Identify which cell holds the provided text, then report its (x, y) central coordinate. 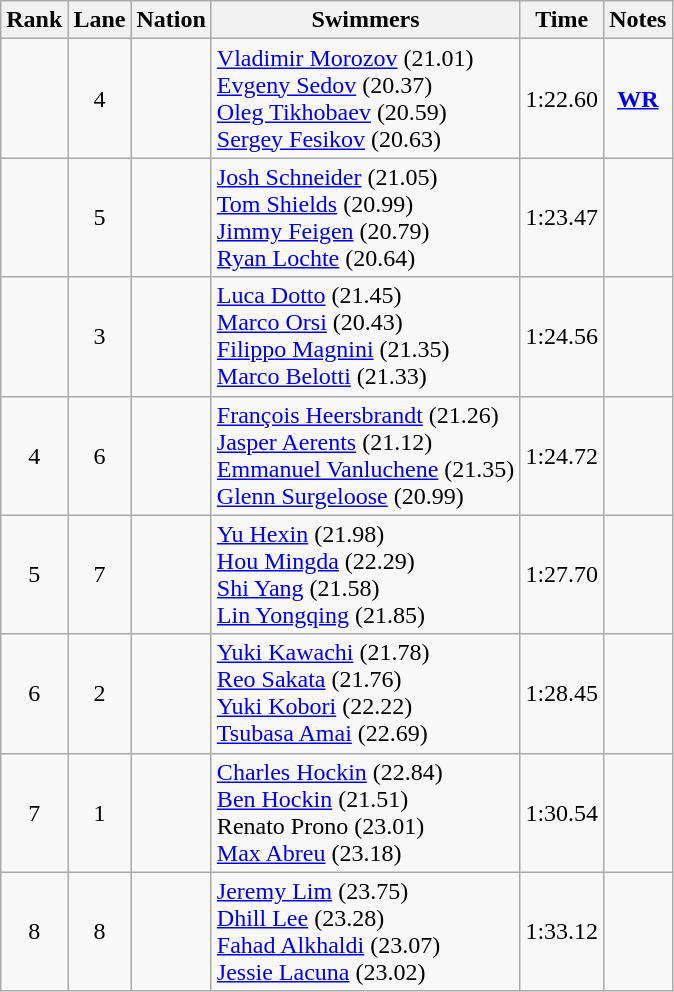
Time (562, 20)
Nation (171, 20)
WR (638, 98)
Lane (100, 20)
Notes (638, 20)
2 (100, 694)
Luca Dotto (21.45)Marco Orsi (20.43)Filippo Magnini (21.35)Marco Belotti (21.33) (366, 336)
1:22.60 (562, 98)
1 (100, 812)
Swimmers (366, 20)
Charles Hockin (22.84)Ben Hockin (21.51)Renato Prono (23.01)Max Abreu (23.18) (366, 812)
1:30.54 (562, 812)
3 (100, 336)
Yuki Kawachi (21.78)Reo Sakata (21.76)Yuki Kobori (22.22)Tsubasa Amai (22.69) (366, 694)
Yu Hexin (21.98)Hou Mingda (22.29)Shi Yang (21.58)Lin Yongqing (21.85) (366, 574)
1:33.12 (562, 932)
Vladimir Morozov (21.01)Evgeny Sedov (20.37)Oleg Tikhobaev (20.59)Sergey Fesikov (20.63) (366, 98)
1:27.70 (562, 574)
Jeremy Lim (23.75)Dhill Lee (23.28)Fahad Alkhaldi (23.07)Jessie Lacuna (23.02) (366, 932)
François Heersbrandt (21.26)Jasper Aerents (21.12)Emmanuel Vanluchene (21.35)Glenn Surgeloose (20.99) (366, 456)
1:24.56 (562, 336)
Josh Schneider (21.05)Tom Shields (20.99)Jimmy Feigen (20.79)Ryan Lochte (20.64) (366, 218)
1:28.45 (562, 694)
1:24.72 (562, 456)
1:23.47 (562, 218)
Rank (34, 20)
